Capture the cell that displays the provided text and extract its [X, Y] central coordinate. 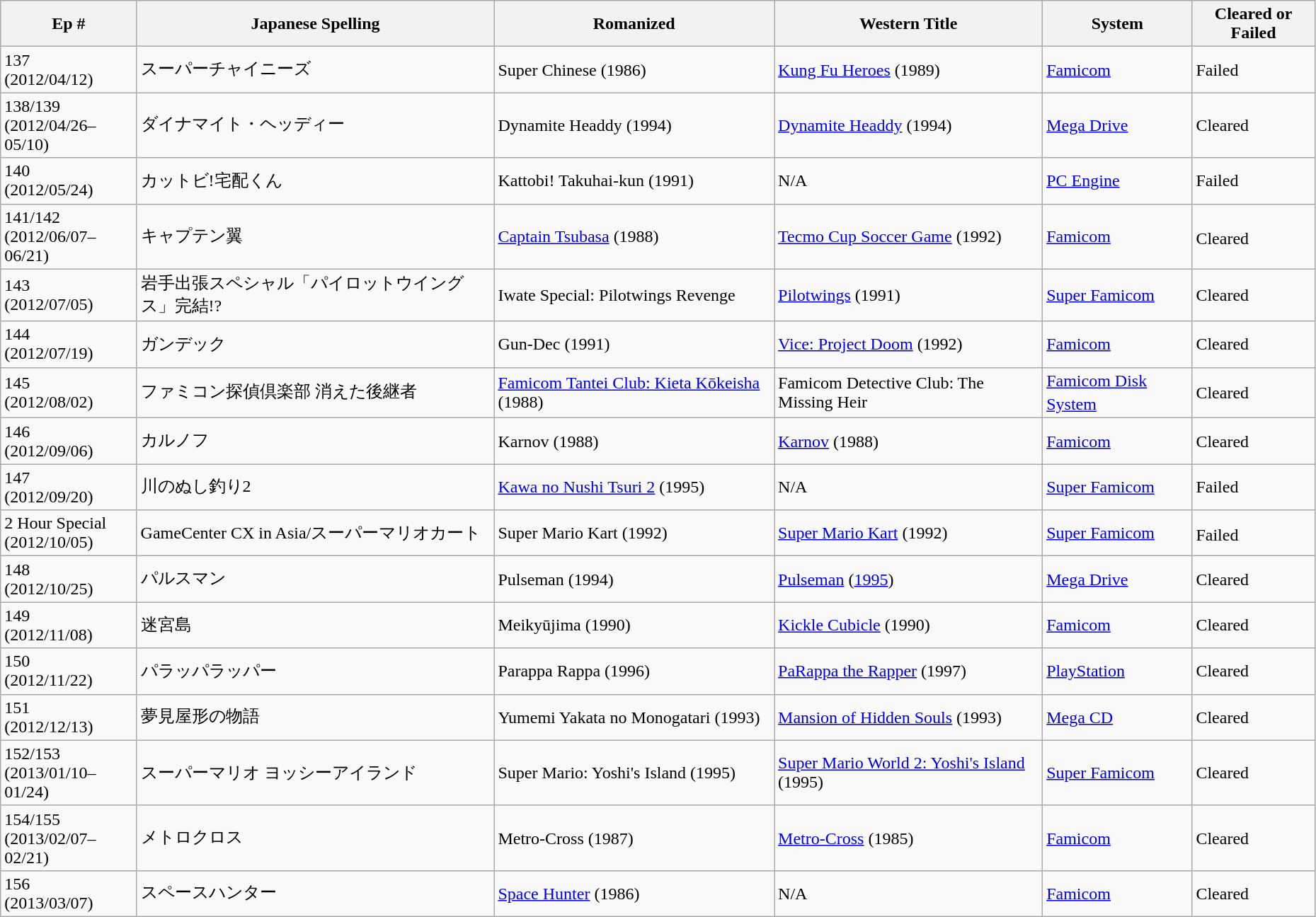
141/142(2012/06/07–06/21) [69, 236]
スペースハンター [316, 893]
Ep # [69, 24]
メトロクロス [316, 838]
カルノフ [316, 442]
143(2012/07/05) [69, 295]
140(2012/05/24) [69, 181]
156(2013/03/07) [69, 893]
Pilotwings (1991) [909, 295]
夢見屋形の物語 [316, 717]
迷宮島 [316, 625]
Super Mario World 2: Yoshi's Island (1995) [909, 773]
Super Chinese (1986) [634, 69]
138/139(2012/04/26–05/10) [69, 125]
Metro-Cross (1987) [634, 838]
岩手出張スペシャル「パイロットウイングス」完結!? [316, 295]
Vice: Project Doom (1992) [909, 344]
154/155(2013/02/07–02/21) [69, 838]
Pulseman (1994) [634, 579]
147(2012/09/20) [69, 487]
Mansion of Hidden Souls (1993) [909, 717]
Pulseman (1995) [909, 579]
Space Hunter (1986) [634, 893]
パルスマン [316, 579]
Japanese Spelling [316, 24]
ガンデック [316, 344]
148(2012/10/25) [69, 579]
PC Engine [1117, 181]
Kawa no Nushi Tsuri 2 (1995) [634, 487]
キャプテン翼 [316, 236]
パラッパラッパー [316, 671]
Cleared or Failed [1253, 24]
Parappa Rappa (1996) [634, 671]
Famicom Detective Club: The Missing Heir [909, 393]
144(2012/07/19) [69, 344]
Metro-Cross (1985) [909, 838]
Famicom Disk System [1117, 393]
カットビ!宅配くん [316, 181]
Meikyūjima (1990) [634, 625]
Famicom Tantei Club: Kieta Kōkeisha (1988) [634, 393]
Yumemi Yakata no Monogatari (1993) [634, 717]
PlayStation [1117, 671]
Kickle Cubicle (1990) [909, 625]
137(2012/04/12) [69, 69]
152/153(2013/01/10–01/24) [69, 773]
Gun-Dec (1991) [634, 344]
150(2012/11/22) [69, 671]
Romanized [634, 24]
Tecmo Cup Soccer Game (1992) [909, 236]
Kung Fu Heroes (1989) [909, 69]
Western Title [909, 24]
Iwate Special: Pilotwings Revenge [634, 295]
川のぬし釣り2 [316, 487]
149(2012/11/08) [69, 625]
スーパーチャイニーズ [316, 69]
146(2012/09/06) [69, 442]
PaRappa the Rapper (1997) [909, 671]
ファミコン探偵倶楽部 消えた後継者 [316, 393]
Captain Tsubasa (1988) [634, 236]
151(2012/12/13) [69, 717]
スーパーマリオ ヨッシーアイランド [316, 773]
Mega CD [1117, 717]
Super Mario: Yoshi's Island (1995) [634, 773]
2 Hour Special(2012/10/05) [69, 534]
145(2012/08/02) [69, 393]
System [1117, 24]
GameCenter CX in Asia/スーパーマリオカート [316, 534]
Kattobi! Takuhai-kun (1991) [634, 181]
ダイナマイト・ヘッディー [316, 125]
